Locate the cell with the specified text and output its [x, y] center coordinate. 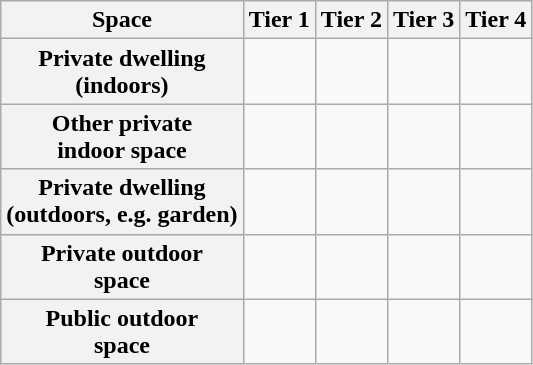
Tier 3 [424, 20]
Private dwelling(outdoors, e.g. garden) [122, 202]
Private outdoorspace [122, 266]
Tier 2 [351, 20]
Public outdoorspace [122, 332]
Tier 1 [279, 20]
Other privateindoor space [122, 136]
Tier 4 [496, 20]
Space [122, 20]
Private dwelling(indoors) [122, 72]
